Detect which cell encompasses the target text, then output its (x, y) center coordinate. 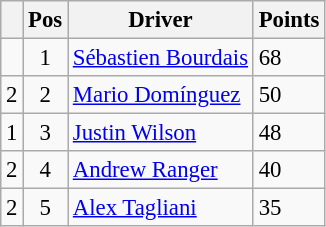
50 (288, 95)
Points (288, 20)
Sébastien Bourdais (161, 58)
Andrew Ranger (161, 170)
Pos (46, 20)
48 (288, 133)
4 (46, 170)
Alex Tagliani (161, 208)
Driver (161, 20)
3 (46, 133)
Justin Wilson (161, 133)
Mario Domínguez (161, 95)
5 (46, 208)
35 (288, 208)
68 (288, 58)
40 (288, 170)
